Search for the cell housing the specified text and yield its [x, y] center coordinate. 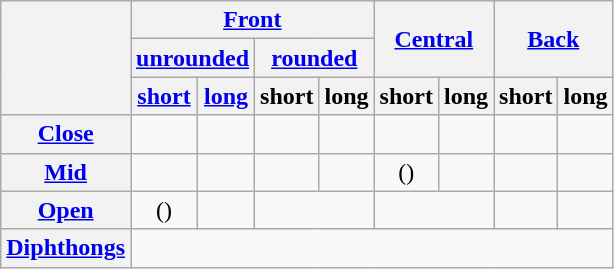
Front [253, 20]
Close [66, 134]
Open [66, 210]
Mid [66, 172]
unrounded [193, 58]
rounded [314, 58]
Back [554, 39]
Central [434, 39]
Diphthongs [66, 248]
